Extract the [X, Y] coordinate from the center of the cell holding the provided text.  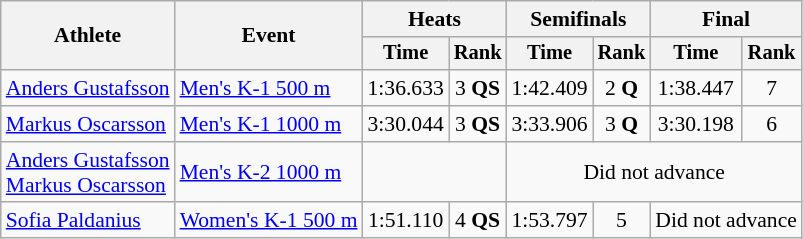
4 QS [478, 221]
Athlete [88, 36]
2 Q [622, 88]
Heats [435, 19]
1:53.797 [549, 221]
5 [622, 221]
Men's K-1 1000 m [269, 124]
1:42.409 [549, 88]
3:30.198 [696, 124]
7 [772, 88]
1:51.110 [406, 221]
3 Q [622, 124]
Women's K-1 500 m [269, 221]
Semifinals [578, 19]
1:38.447 [696, 88]
3:30.044 [406, 124]
Anders Gustafsson [88, 88]
Final [726, 19]
Markus Oscarsson [88, 124]
6 [772, 124]
3:33.906 [549, 124]
Anders Gustafsson Markus Oscarsson [88, 172]
Men's K-2 1000 m [269, 172]
Sofia Paldanius [88, 221]
Event [269, 36]
1:36.633 [406, 88]
Men's K-1 500 m [269, 88]
